Identify which cell holds the provided text, then report its [x, y] central coordinate. 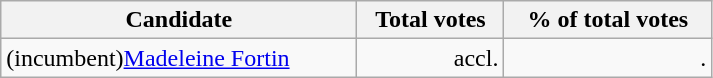
% of total votes [608, 20]
Total votes [430, 20]
Candidate [179, 20]
. [608, 58]
accl. [430, 58]
(incumbent)Madeleine Fortin [179, 58]
